Search for the cell housing the specified text and yield its [x, y] center coordinate. 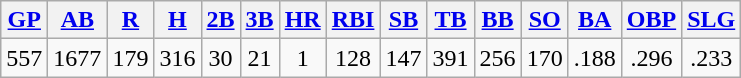
BB [498, 20]
.296 [651, 58]
30 [220, 58]
SLG [712, 20]
391 [450, 58]
316 [178, 58]
179 [130, 58]
1677 [78, 58]
BA [594, 20]
R [130, 20]
H [178, 20]
OBP [651, 20]
1 [302, 58]
.188 [594, 58]
170 [544, 58]
557 [24, 58]
AB [78, 20]
HR [302, 20]
128 [353, 58]
RBI [353, 20]
2B [220, 20]
GP [24, 20]
TB [450, 20]
SO [544, 20]
256 [498, 58]
3B [260, 20]
SB [404, 20]
147 [404, 58]
.233 [712, 58]
21 [260, 58]
